Capture the cell that displays the provided text and extract its (X, Y) central coordinate. 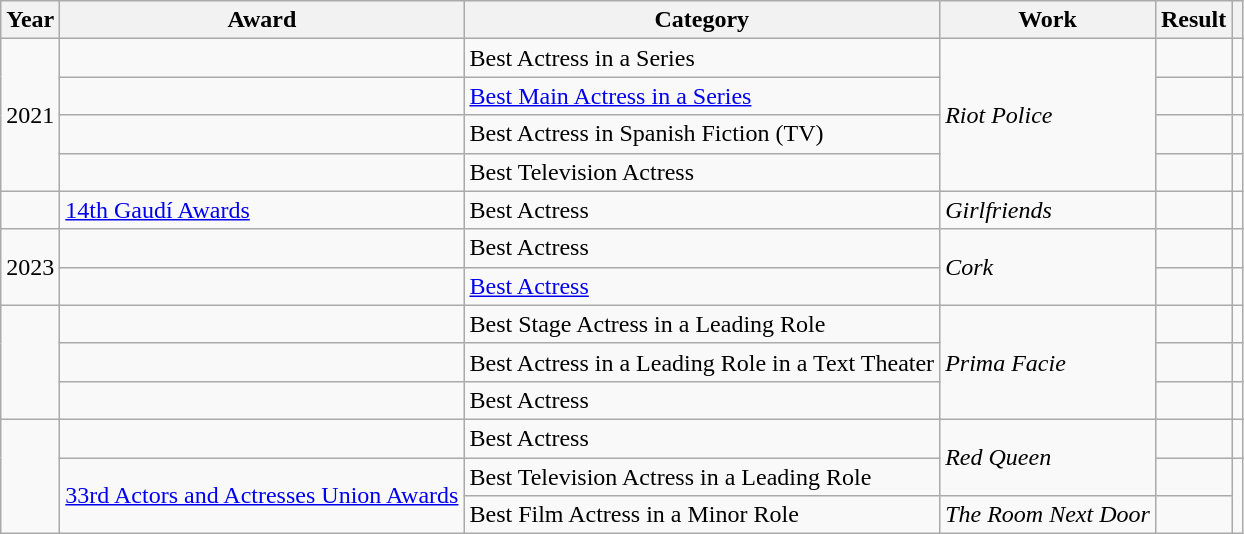
Best Actress in a Series (702, 58)
Best Actress in Spanish Fiction (TV) (702, 134)
Best Main Actress in a Series (702, 96)
Year (30, 20)
Best Actress in a Leading Role in a Text Theater (702, 362)
Award (262, 20)
Cork (1048, 267)
Prima Facie (1048, 362)
Best Television Actress (702, 172)
The Room Next Door (1048, 515)
Work (1048, 20)
Best Stage Actress in a Leading Role (702, 324)
33rd Actors and Actresses Union Awards (262, 496)
Result (1193, 20)
Category (702, 20)
Best Film Actress in a Minor Role (702, 515)
Red Queen (1048, 457)
Best Television Actress in a Leading Role (702, 477)
14th Gaudí Awards (262, 210)
2023 (30, 267)
2021 (30, 115)
Riot Police (1048, 115)
Girlfriends (1048, 210)
